Detect which cell encompasses the target text, then output its [X, Y] center coordinate. 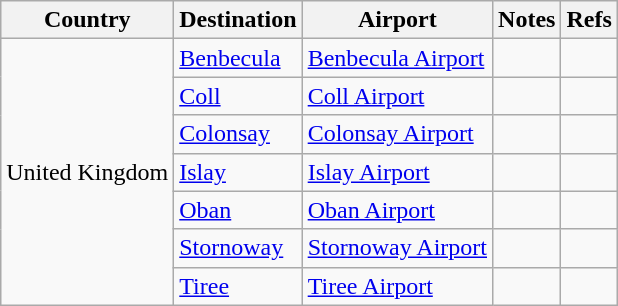
Benbecula [238, 58]
Notes [527, 20]
Benbecula Airport [397, 58]
Oban Airport [397, 210]
Colonsay Airport [397, 134]
Coll [238, 96]
Colonsay [238, 134]
Tiree Airport [397, 286]
Coll Airport [397, 96]
Islay Airport [397, 172]
Islay [238, 172]
Airport [397, 20]
Oban [238, 210]
Tiree [238, 286]
United Kingdom [88, 172]
Stornoway Airport [397, 248]
Refs [589, 20]
Destination [238, 20]
Country [88, 20]
Stornoway [238, 248]
